Return (x, y) of the center of cell containing provided text 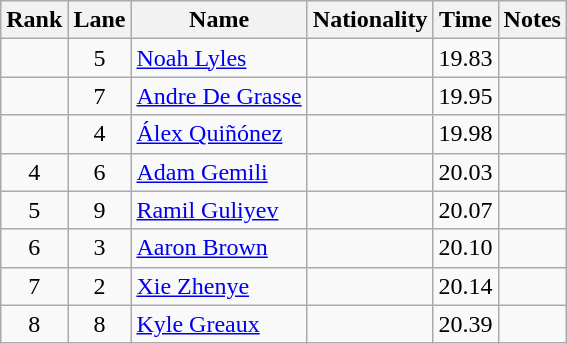
Andre De Grasse (219, 96)
2 (100, 286)
Aaron Brown (219, 248)
9 (100, 210)
Xie Zhenye (219, 286)
Adam Gemili (219, 172)
Rank (34, 20)
19.95 (466, 96)
Ramil Guliyev (219, 210)
19.98 (466, 134)
Noah Lyles (219, 58)
Kyle Greaux (219, 324)
Notes (532, 20)
20.39 (466, 324)
Time (466, 20)
Nationality (370, 20)
20.07 (466, 210)
19.83 (466, 58)
20.03 (466, 172)
20.10 (466, 248)
Álex Quiñónez (219, 134)
Name (219, 20)
20.14 (466, 286)
Lane (100, 20)
3 (100, 248)
